Detect which cell encompasses the target text, then output its (x, y) center coordinate. 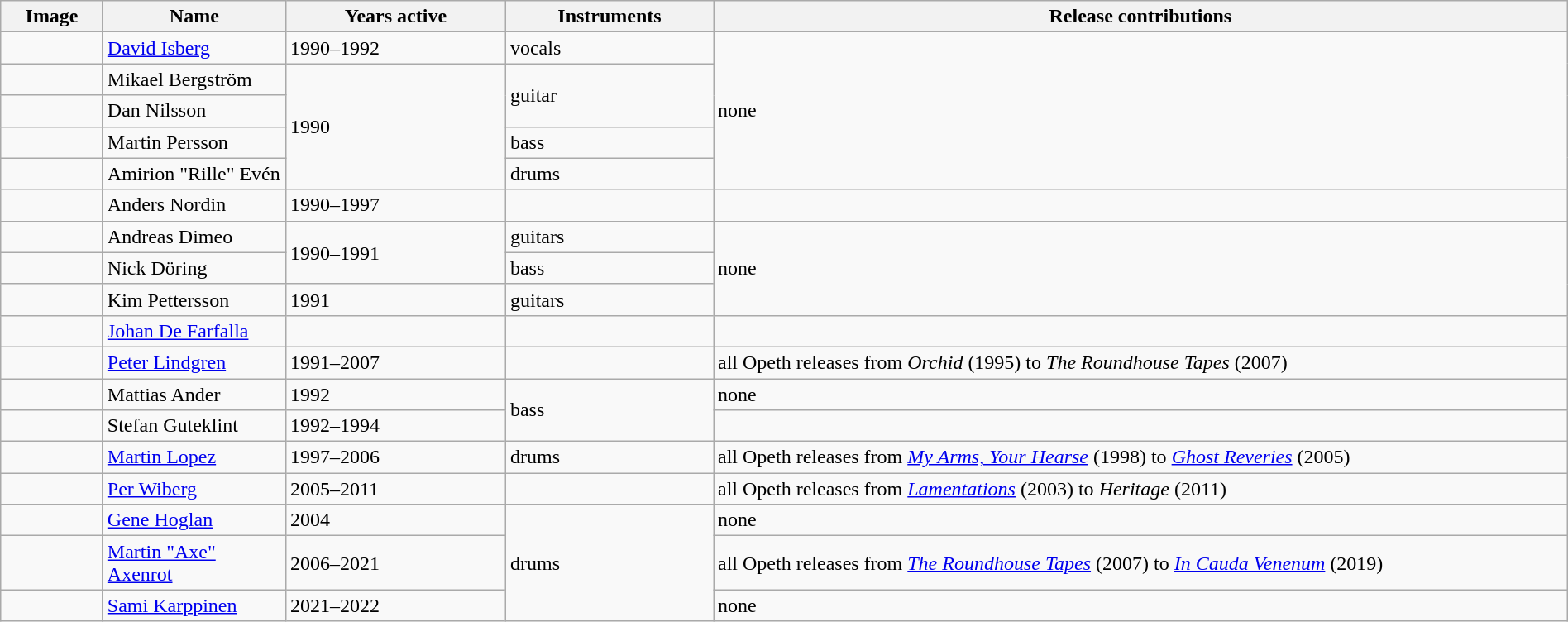
David Isberg (194, 48)
Name (194, 17)
guitar (609, 95)
2005–2011 (395, 489)
Stefan Guteklint (194, 426)
Image (52, 17)
Sami Karppinen (194, 605)
2006–2021 (395, 562)
Dan Nilsson (194, 111)
all Opeth releases from My Arms, Your Hearse (1998) to Ghost Reveries (2005) (1140, 457)
vocals (609, 48)
Mikael Bergström (194, 79)
Years active (395, 17)
1990–1997 (395, 205)
Per Wiberg (194, 489)
all Opeth releases from The Roundhouse Tapes (2007) to In Cauda Venenum (2019) (1140, 562)
1990–1991 (395, 252)
1990 (395, 127)
all Opeth releases from Orchid (1995) to The Roundhouse Tapes (2007) (1140, 362)
2021–2022 (395, 605)
Martin "Axe" Axenrot (194, 562)
Andreas Dimeo (194, 237)
Gene Hoglan (194, 520)
1990–1992 (395, 48)
1991–2007 (395, 362)
Peter Lindgren (194, 362)
1992 (395, 395)
1991 (395, 299)
Martin Lopez (194, 457)
Amirion "Rille" Evén (194, 174)
Anders Nordin (194, 205)
Nick Döring (194, 268)
Martin Persson (194, 142)
2004 (395, 520)
1992–1994 (395, 426)
Instruments (609, 17)
Mattias Ander (194, 395)
Johan De Farfalla (194, 331)
1997–2006 (395, 457)
all Opeth releases from Lamentations (2003) to Heritage (2011) (1140, 489)
Kim Pettersson (194, 299)
Release contributions (1140, 17)
